Search for the cell housing the specified text and yield its [X, Y] center coordinate. 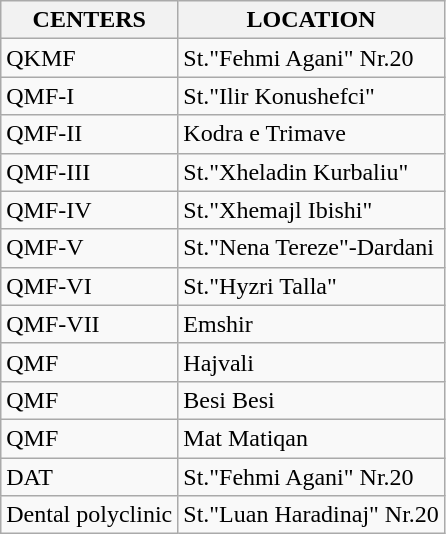
St."Xheladin Kurbaliu" [312, 172]
Hajvali [312, 362]
St."Luan Haradinaj" Nr.20 [312, 515]
Emshir [312, 324]
St."Nena Tereze"-Dardani [312, 248]
Kodra e Trimave [312, 134]
St."Ilir Konushefci" [312, 96]
QMF-V [90, 248]
QMF-VI [90, 286]
QMF-I [90, 96]
QKMF [90, 58]
Besi Besi [312, 400]
QMF-VII [90, 324]
DAT [90, 477]
QMF-IV [90, 210]
St."Hyzri Talla" [312, 286]
Dental polyclinic [90, 515]
St."Xhemajl Ibishi" [312, 210]
QMF-III [90, 172]
LOCATION [312, 20]
CENTERS [90, 20]
QMF-II [90, 134]
Mat Matiqan [312, 438]
